Provide the (x, y) coordinate of the cell's center where the given text is located.  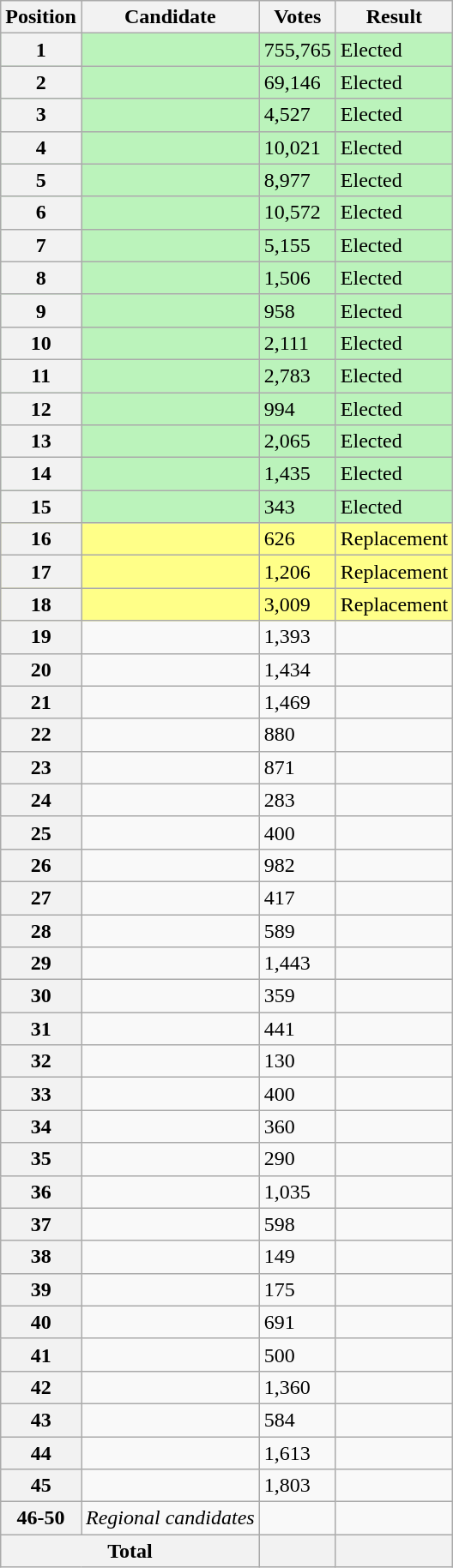
500 (297, 1355)
1,469 (297, 702)
18 (41, 604)
982 (297, 865)
4 (41, 147)
1,035 (297, 1192)
1,506 (297, 278)
691 (297, 1322)
175 (297, 1289)
Position (41, 17)
42 (41, 1387)
23 (41, 767)
44 (41, 1453)
2,783 (297, 375)
149 (297, 1257)
3 (41, 115)
598 (297, 1224)
359 (297, 996)
Candidate (170, 17)
1,206 (297, 572)
5,155 (297, 245)
10,572 (297, 213)
22 (41, 735)
25 (41, 832)
41 (41, 1355)
283 (297, 800)
45 (41, 1486)
13 (41, 442)
958 (297, 310)
10,021 (297, 147)
1,435 (297, 474)
29 (41, 964)
7 (41, 245)
36 (41, 1192)
11 (41, 375)
39 (41, 1289)
1,613 (297, 1453)
1,393 (297, 637)
69,146 (297, 82)
14 (41, 474)
21 (41, 702)
441 (297, 1029)
17 (41, 572)
Total (130, 1551)
2,111 (297, 343)
2,065 (297, 442)
31 (41, 1029)
26 (41, 865)
43 (41, 1420)
33 (41, 1094)
1,360 (297, 1387)
8,977 (297, 180)
584 (297, 1420)
290 (297, 1159)
19 (41, 637)
994 (297, 409)
9 (41, 310)
1,803 (297, 1486)
417 (297, 898)
6 (41, 213)
35 (41, 1159)
16 (41, 539)
8 (41, 278)
Regional candidates (170, 1518)
34 (41, 1126)
871 (297, 767)
37 (41, 1224)
Votes (297, 17)
343 (297, 507)
10 (41, 343)
40 (41, 1322)
4,527 (297, 115)
130 (297, 1061)
2 (41, 82)
30 (41, 996)
15 (41, 507)
880 (297, 735)
38 (41, 1257)
27 (41, 898)
5 (41, 180)
20 (41, 670)
1 (41, 50)
Result (394, 17)
360 (297, 1126)
3,009 (297, 604)
1,434 (297, 670)
46-50 (41, 1518)
1,443 (297, 964)
32 (41, 1061)
755,765 (297, 50)
626 (297, 539)
12 (41, 409)
28 (41, 930)
589 (297, 930)
24 (41, 800)
